Identify which cell holds the provided text, then report its [x, y] central coordinate. 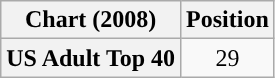
Chart (2008) [91, 20]
29 [228, 58]
Position [228, 20]
US Adult Top 40 [91, 58]
